Capture the cell that displays the provided text and extract its [X, Y] central coordinate. 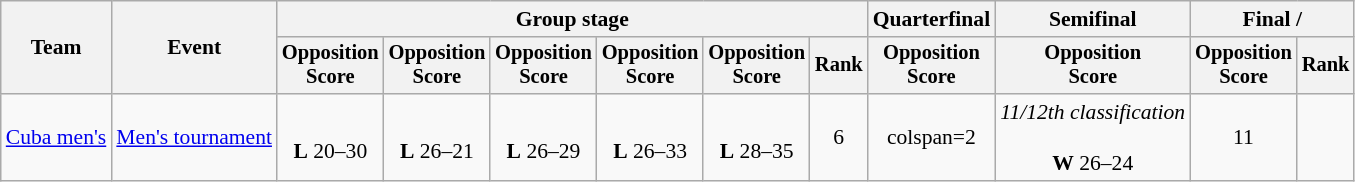
colspan=2 [932, 138]
Group stage [572, 19]
Semifinal [1092, 19]
L 20–30 [330, 138]
Men's tournament [194, 138]
Team [56, 48]
Final / [1272, 19]
6 [839, 138]
L 26–21 [438, 138]
Quarterfinal [932, 19]
L 28–35 [756, 138]
Event [194, 48]
L 26–33 [650, 138]
11/12th classificationW 26–24 [1092, 138]
Cuba men's [56, 138]
L 26–29 [544, 138]
11 [1244, 138]
